Pinpoint the cell where the given text exists, returning its [X, Y] midpoint coordinate. 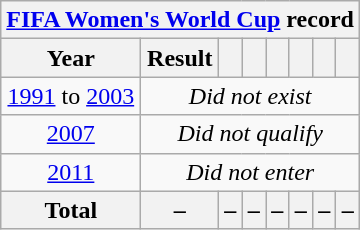
2011 [71, 172]
Year [71, 58]
FIFA Women's World Cup record [180, 20]
Did not exist [250, 96]
Total [71, 210]
Result [180, 58]
Did not qualify [250, 134]
1991 to 2003 [71, 96]
Did not enter [250, 172]
2007 [71, 134]
